Return (X, Y) of the center of cell containing provided text 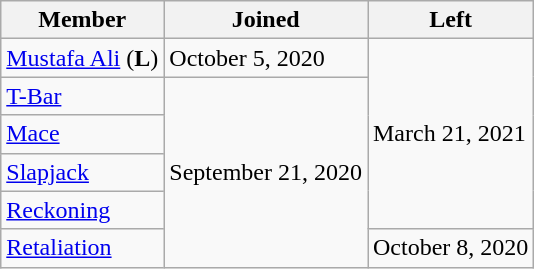
Mace (82, 134)
Mustafa Ali (L) (82, 58)
Member (82, 20)
September 21, 2020 (266, 172)
Reckoning (82, 210)
Slapjack (82, 172)
October 8, 2020 (451, 248)
T-Bar (82, 96)
October 5, 2020 (266, 58)
Retaliation (82, 248)
Joined (266, 20)
March 21, 2021 (451, 134)
Left (451, 20)
